Return the (X, Y) coordinate for the center point of the cell that contains the specified text.  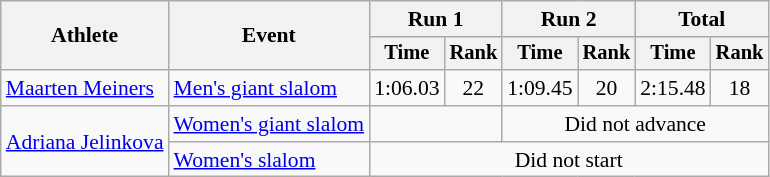
Run 2 (568, 19)
Total (702, 19)
2:15.48 (672, 88)
Adriana Jelinkova (85, 142)
Athlete (85, 36)
Women's giant slalom (270, 124)
1:06.03 (406, 88)
Men's giant slalom (270, 88)
18 (740, 88)
Event (270, 36)
Run 1 (436, 19)
20 (607, 88)
Maarten Meiners (85, 88)
22 (474, 88)
1:09.45 (540, 88)
Did not advance (635, 124)
